Return (x, y) of the center of cell containing provided text 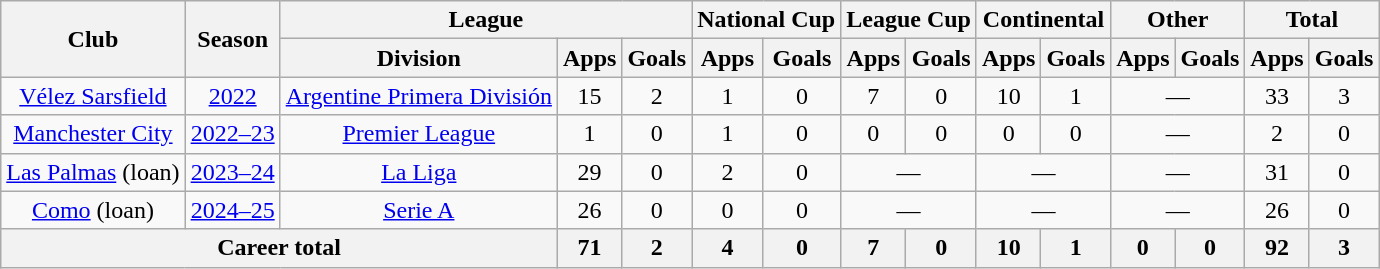
29 (589, 172)
2024–25 (232, 210)
League Cup (909, 20)
Season (232, 39)
Vélez Sarsfield (93, 96)
Continental (1043, 20)
League (486, 20)
Total (1312, 20)
Serie A (418, 210)
Manchester City (93, 134)
Other (1178, 20)
31 (1277, 172)
2023–24 (232, 172)
Division (418, 58)
Argentine Primera División (418, 96)
La Liga (418, 172)
2022 (232, 96)
Premier League (418, 134)
National Cup (766, 20)
Club (93, 39)
Las Palmas (loan) (93, 172)
4 (728, 248)
2022–23 (232, 134)
33 (1277, 96)
15 (589, 96)
Career total (280, 248)
92 (1277, 248)
Como (loan) (93, 210)
71 (589, 248)
